Detect which cell encompasses the target text, then output its (X, Y) center coordinate. 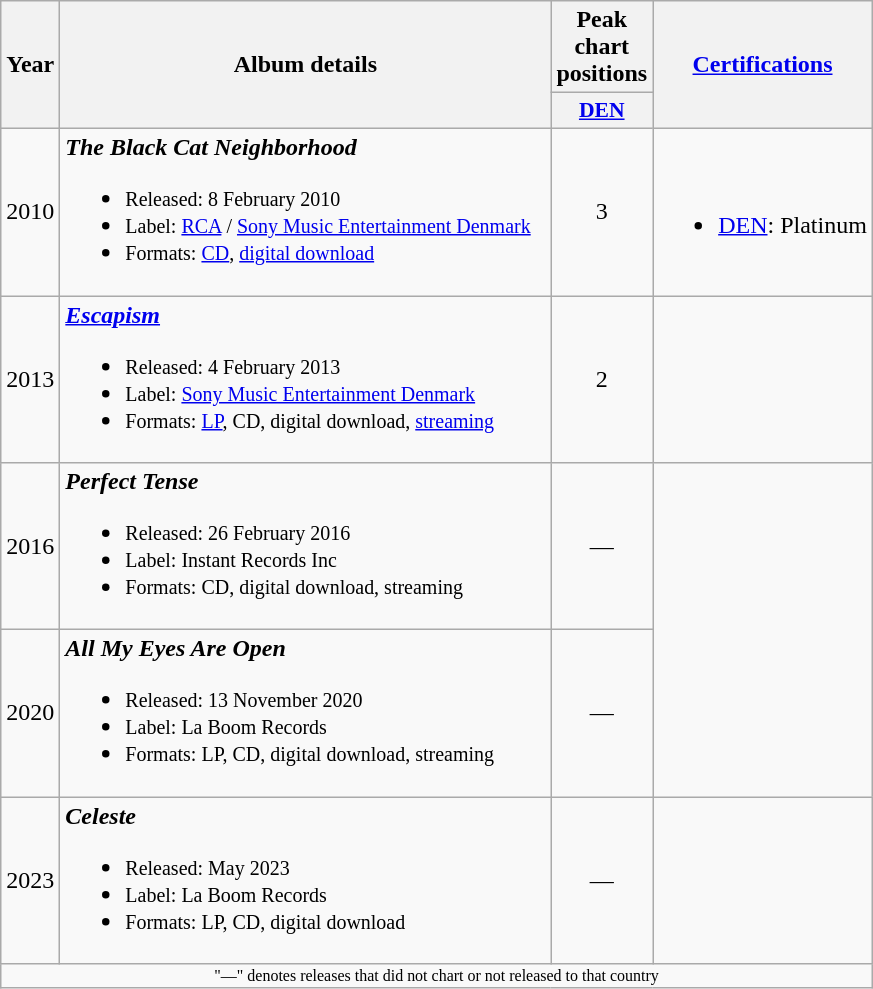
EscapismReleased: 4 February 2013Label: Sony Music Entertainment DenmarkFormats: LP, CD, digital download, streaming (306, 380)
The Black Cat NeighborhoodReleased: 8 February 2010Label: RCA / Sony Music Entertainment DenmarkFormats: CD, digital download (306, 212)
Certifications (763, 65)
CelesteReleased: May 2023Label: La Boom RecordsFormats: LP, CD, digital download (306, 880)
2010 (30, 212)
3 (602, 212)
All My Eyes Are OpenReleased: 13 November 2020Label: La Boom RecordsFormats: LP, CD, digital download, streaming (306, 714)
Perfect TenseReleased: 26 February 2016Label: Instant Records IncFormats: CD, digital download, streaming (306, 546)
2013 (30, 380)
Year (30, 65)
2 (602, 380)
DEN: Platinum (763, 212)
Peak chart positions (602, 47)
2020 (30, 714)
"—" denotes releases that did not chart or not released to that country (437, 976)
Album details (306, 65)
DEN (602, 111)
2016 (30, 546)
2023 (30, 880)
